Detect which cell encompasses the target text, then output its [X, Y] center coordinate. 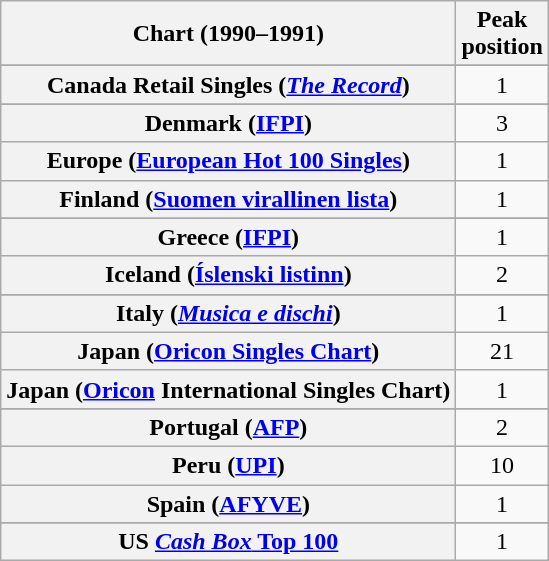
Spain (AFYVE) [228, 503]
Japan (Oricon International Singles Chart) [228, 389]
Europe (European Hot 100 Singles) [228, 161]
3 [502, 123]
10 [502, 465]
21 [502, 351]
Japan (Oricon Singles Chart) [228, 351]
Denmark (IFPI) [228, 123]
Finland (Suomen virallinen lista) [228, 199]
Italy (Musica e dischi) [228, 313]
Peru (UPI) [228, 465]
Iceland (Íslenski listinn) [228, 275]
Canada Retail Singles (The Record) [228, 85]
Peakposition [502, 34]
Portugal (AFP) [228, 427]
Greece (IFPI) [228, 237]
Chart (1990–1991) [228, 34]
US Cash Box Top 100 [228, 542]
